For the text-containing cell, return its midpoint in (X, Y) coordinate format. 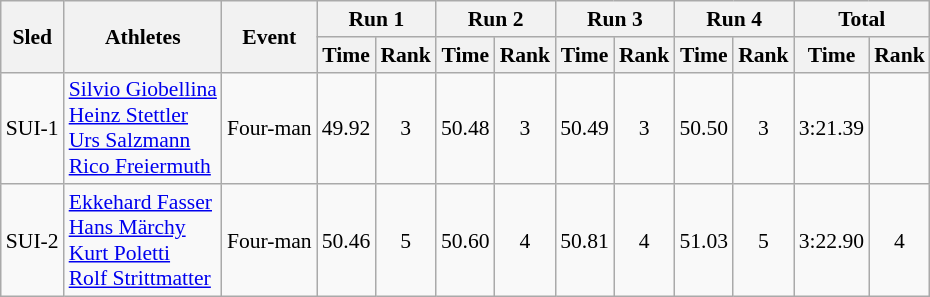
50.81 (584, 241)
Run 4 (734, 19)
Event (270, 36)
Sled (32, 36)
51.03 (704, 241)
50.49 (584, 128)
50.50 (704, 128)
Run 2 (496, 19)
50.48 (466, 128)
50.46 (346, 241)
Run 1 (376, 19)
Ekkehard FasserHans MärchyKurt PolettiRolf Strittmatter (143, 241)
49.92 (346, 128)
Total (862, 19)
Silvio GiobellinaHeinz StettlerUrs SalzmannRico Freiermuth (143, 128)
Athletes (143, 36)
Run 3 (614, 19)
50.60 (466, 241)
3:22.90 (832, 241)
3:21.39 (832, 128)
SUI-2 (32, 241)
SUI-1 (32, 128)
